Return the [X, Y] coordinate for the center point of the cell that contains the specified text.  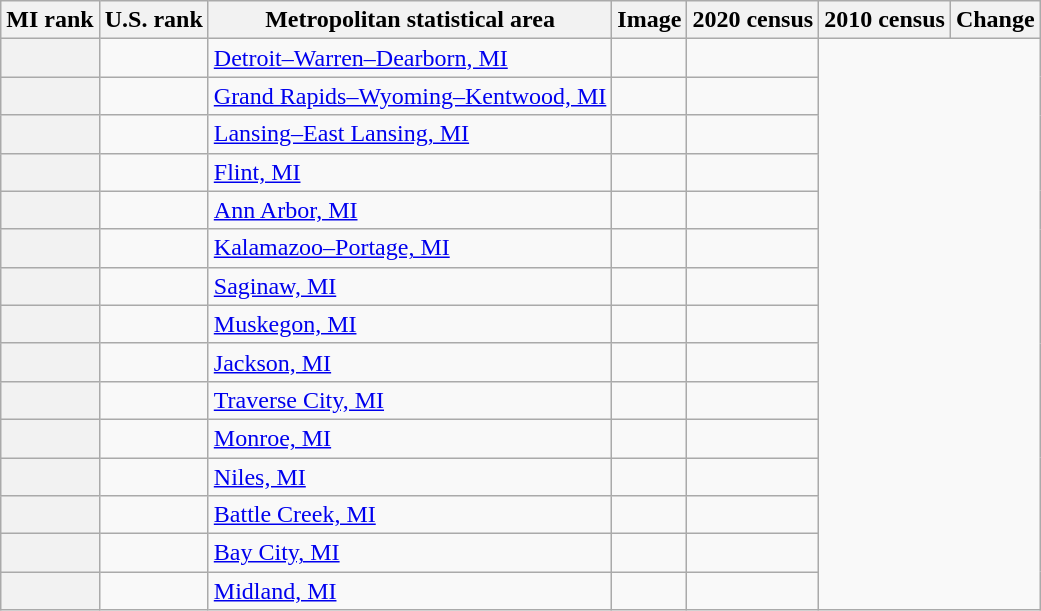
Change [995, 20]
Metropolitan statistical area [410, 20]
Niles, MI [410, 477]
Bay City, MI [410, 553]
2010 census [885, 20]
Monroe, MI [410, 438]
MI rank [50, 20]
Saginaw, MI [410, 286]
U.S. rank [154, 20]
Grand Rapids–Wyoming–Kentwood, MI [410, 96]
Jackson, MI [410, 362]
Traverse City, MI [410, 400]
Image [650, 20]
2020 census [753, 20]
Lansing–East Lansing, MI [410, 134]
Kalamazoo–Portage, MI [410, 248]
Midland, MI [410, 591]
Muskegon, MI [410, 324]
Ann Arbor, MI [410, 210]
Flint, MI [410, 172]
Battle Creek, MI [410, 515]
Detroit–Warren–Dearborn, MI [410, 58]
